Pinpoint the cell where the given text exists, returning its (x, y) midpoint coordinate. 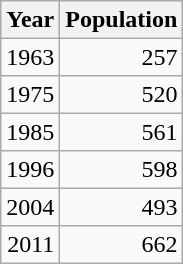
493 (122, 206)
Population (122, 20)
598 (122, 170)
520 (122, 94)
561 (122, 132)
1996 (30, 170)
Year (30, 20)
257 (122, 56)
2004 (30, 206)
1985 (30, 132)
1975 (30, 94)
2011 (30, 244)
662 (122, 244)
1963 (30, 56)
